Provide the [x, y] coordinate of the cell's center where the given text is located.  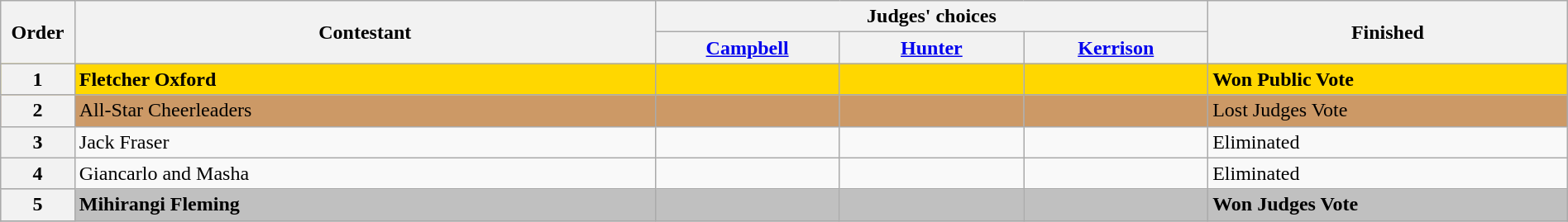
Kerrison [1116, 48]
Jack Fraser [365, 142]
All-Star Cheerleaders [365, 111]
Giancarlo and Masha [365, 173]
1 [38, 79]
Order [38, 32]
Judges' choices [931, 17]
Fletcher Oxford [365, 79]
Hunter [931, 48]
Won Public Vote [1388, 79]
4 [38, 173]
Mihirangi Fleming [365, 205]
Lost Judges Vote [1388, 111]
Finished [1388, 32]
3 [38, 142]
Campbell [748, 48]
5 [38, 205]
Won Judges Vote [1388, 205]
Contestant [365, 32]
2 [38, 111]
